Output the [X, Y] coordinate of the center of the cell containing the given text.  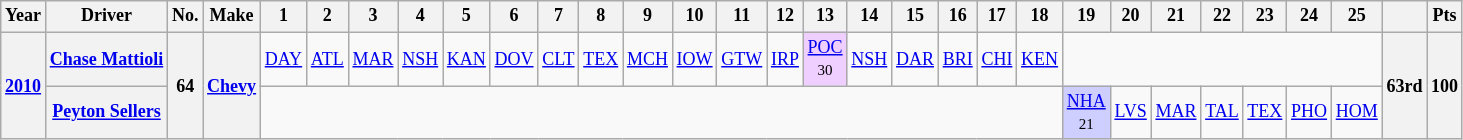
23 [1265, 16]
PHO [1310, 113]
21 [1176, 16]
7 [558, 16]
63rd [1404, 86]
LVS [1130, 113]
1 [283, 16]
25 [1356, 16]
No. [186, 16]
DAR [916, 59]
TAL [1222, 113]
2 [327, 16]
24 [1310, 16]
5 [467, 16]
Chevy [232, 86]
Pts [1445, 16]
22 [1222, 16]
3 [373, 16]
8 [601, 16]
12 [786, 16]
BRI [958, 59]
NHA21 [1086, 113]
13 [825, 16]
14 [870, 16]
100 [1445, 86]
9 [648, 16]
2010 [24, 86]
16 [958, 16]
MCH [648, 59]
11 [742, 16]
Driver [106, 16]
10 [694, 16]
ATL [327, 59]
19 [1086, 16]
DAY [283, 59]
IRP [786, 59]
Chase Mattioli [106, 59]
Make [232, 16]
Peyton Sellers [106, 113]
KAN [467, 59]
17 [997, 16]
15 [916, 16]
GTW [742, 59]
6 [514, 16]
HOM [1356, 113]
CLT [558, 59]
CHI [997, 59]
IOW [694, 59]
64 [186, 86]
KEN [1040, 59]
POC30 [825, 59]
20 [1130, 16]
Year [24, 16]
DOV [514, 59]
4 [420, 16]
18 [1040, 16]
